Return (x, y) of the center of cell containing provided text 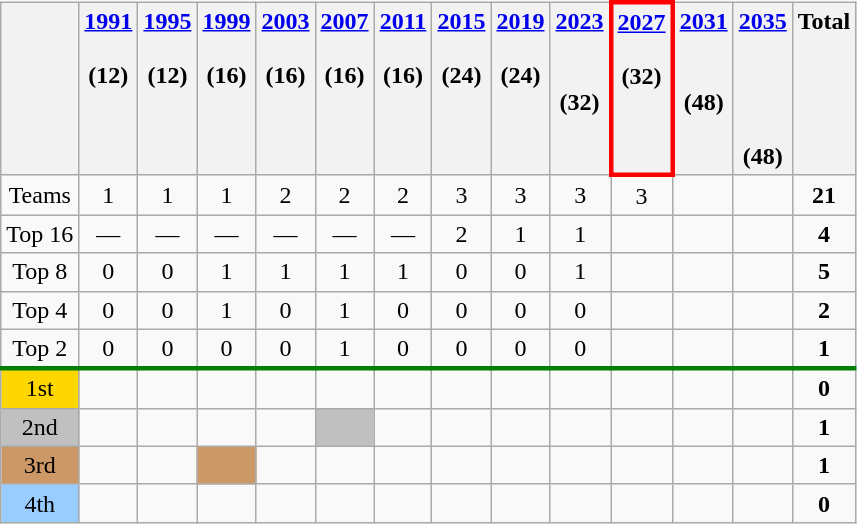
5 (824, 272)
3rd (40, 465)
2023 (32) (580, 88)
1991 (12) (108, 88)
21 (824, 195)
1995 (12) (168, 88)
2019 (24) (520, 88)
4th (40, 503)
2031 (48) (704, 88)
2007 (16) (344, 88)
2011 (16) (403, 88)
Teams (40, 195)
2003 (16) (286, 88)
Top 2 (40, 349)
Top 8 (40, 272)
Top 4 (40, 310)
Top 16 (40, 234)
1st (40, 389)
4 (824, 234)
2nd (40, 427)
Total (824, 88)
2027 (32) (642, 88)
2035 (48) (762, 88)
2015 (24) (462, 88)
1999 (16) (226, 88)
